Identify which cell holds the provided text, then report its (x, y) central coordinate. 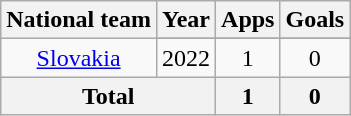
Year (186, 20)
Apps (248, 20)
Goals (315, 20)
Total (108, 96)
Slovakia (79, 58)
2022 (186, 58)
National team (79, 20)
